Scan for the cell matching the given text and deliver its [X, Y] coordinate at center. 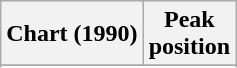
Chart (1990) [72, 34]
Peakposition [189, 34]
